Locate the cell with the specified text and output its (X, Y) center coordinate. 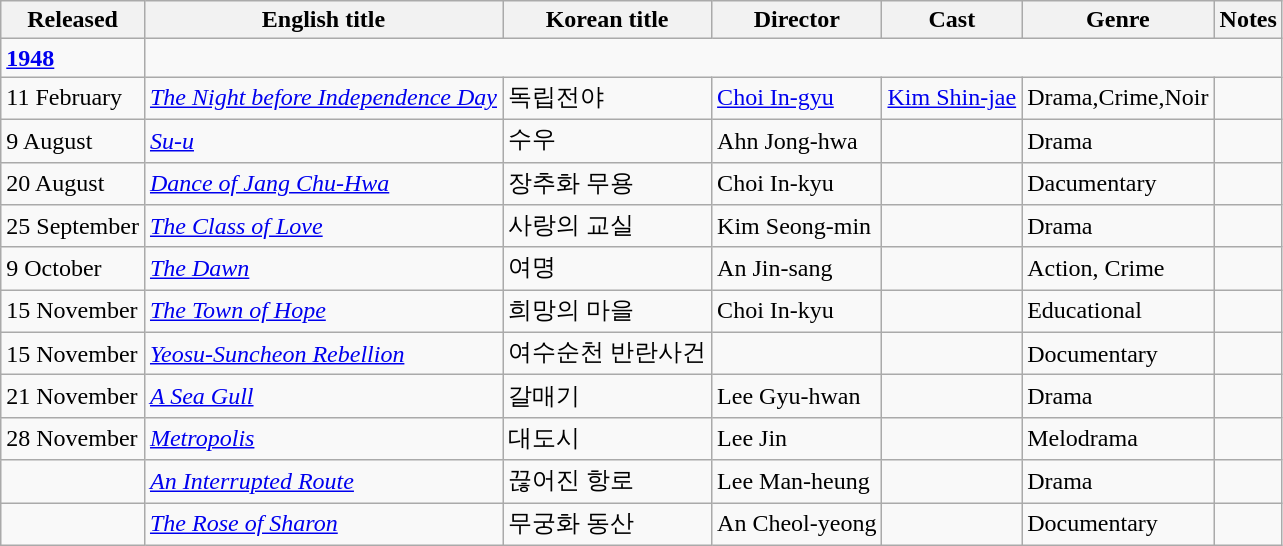
11 February (73, 98)
여명 (608, 268)
Dance of Jang Chu-Hwa (323, 184)
Kim Shin-jae (952, 98)
The Class of Love (323, 226)
Korean title (608, 20)
Drama,Crime,Noir (1118, 98)
희망의 마을 (608, 312)
The Rose of Sharon (323, 524)
English title (323, 20)
A Sea Gull (323, 396)
1948 (73, 58)
갈매기 (608, 396)
Lee Jin (797, 438)
28 November (73, 438)
Cast (952, 20)
Educational (1118, 312)
Notes (1248, 20)
Melodrama (1118, 438)
장추화 무용 (608, 184)
Metropolis (323, 438)
수우 (608, 140)
Ahn Jong-hwa (797, 140)
Kim Seong-min (797, 226)
독립전야 (608, 98)
여수순천 반란사건 (608, 354)
25 September (73, 226)
Lee Gyu-hwan (797, 396)
An Cheol-yeong (797, 524)
The Dawn (323, 268)
9 August (73, 140)
사랑의 교실 (608, 226)
The Town of Hope (323, 312)
Dacumentary (1118, 184)
An Interrupted Route (323, 482)
Director (797, 20)
The Night before Independence Day (323, 98)
대도시 (608, 438)
무궁화 동산 (608, 524)
Released (73, 20)
21 November (73, 396)
9 October (73, 268)
Choi In-gyu (797, 98)
20 August (73, 184)
Su-u (323, 140)
An Jin-sang (797, 268)
Yeosu-Suncheon Rebellion (323, 354)
Action, Crime (1118, 268)
Lee Man-heung (797, 482)
끊어진 항로 (608, 482)
Genre (1118, 20)
